For the text-containing cell, return its midpoint in [X, Y] coordinate format. 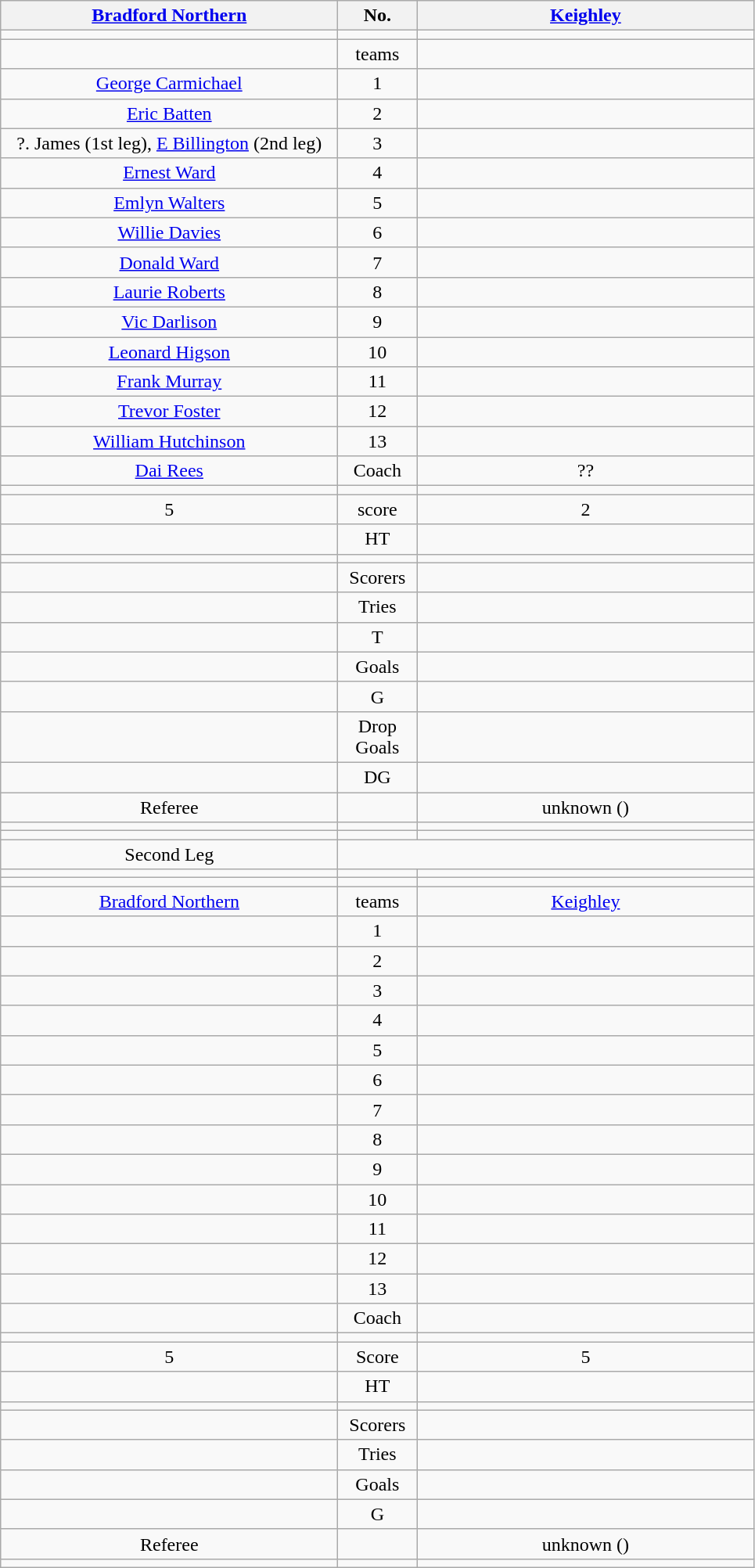
Score [377, 1357]
Donald Ward [169, 262]
Ernest Ward [169, 173]
DG [377, 777]
Vic Darlison [169, 322]
George Carmichael [169, 84]
Laurie Roberts [169, 292]
score [377, 509]
Frank Murray [169, 382]
Drop Goals [377, 737]
Trevor Foster [169, 412]
?. James (1st leg), E Billington (2nd leg) [169, 143]
Emlyn Walters [169, 203]
No. [377, 16]
Eric Batten [169, 113]
Dai Rees [169, 471]
William Hutchinson [169, 441]
T [377, 637]
Leonard Higson [169, 351]
?? [585, 471]
Willie Davies [169, 232]
Second Leg [169, 854]
